Pinpoint the cell where the given text exists, returning its (x, y) midpoint coordinate. 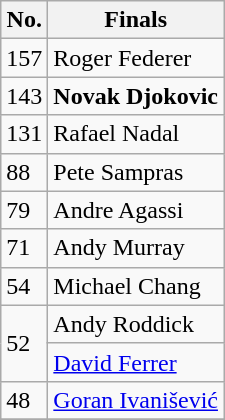
131 (24, 134)
Andre Agassi (136, 210)
88 (24, 172)
Novak Djokovic (136, 96)
Rafael Nadal (136, 134)
David Ferrer (136, 362)
52 (24, 343)
143 (24, 96)
Andy Roddick (136, 324)
Roger Federer (136, 58)
157 (24, 58)
No. (24, 20)
54 (24, 286)
48 (24, 400)
Andy Murray (136, 248)
Goran Ivanišević (136, 400)
Finals (136, 20)
79 (24, 210)
Pete Sampras (136, 172)
71 (24, 248)
Michael Chang (136, 286)
